For the text-containing cell, return its midpoint in (X, Y) coordinate format. 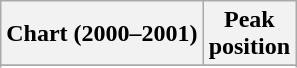
Chart (2000–2001) (102, 34)
Peakposition (249, 34)
